Return [X, Y] of the center of cell containing provided text 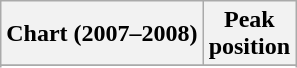
Chart (2007–2008) [102, 34]
Peakposition [249, 34]
